Output the (x, y) coordinate of the center of the cell containing the given text.  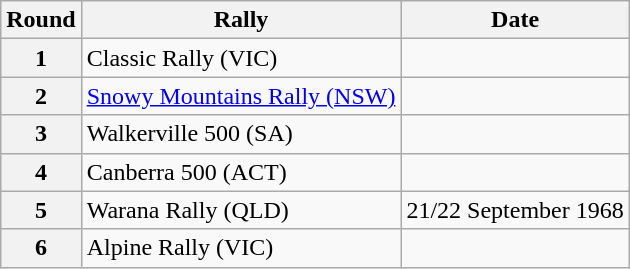
Classic Rally (VIC) (241, 58)
3 (41, 134)
1 (41, 58)
Round (41, 20)
Date (515, 20)
Warana Rally (QLD) (241, 210)
5 (41, 210)
Walkerville 500 (SA) (241, 134)
Rally (241, 20)
2 (41, 96)
Alpine Rally (VIC) (241, 248)
21/22 September 1968 (515, 210)
Canberra 500 (ACT) (241, 172)
Snowy Mountains Rally (NSW) (241, 96)
6 (41, 248)
4 (41, 172)
